Find where the given text appears and provide that cell's center as (X, Y) coordinate. 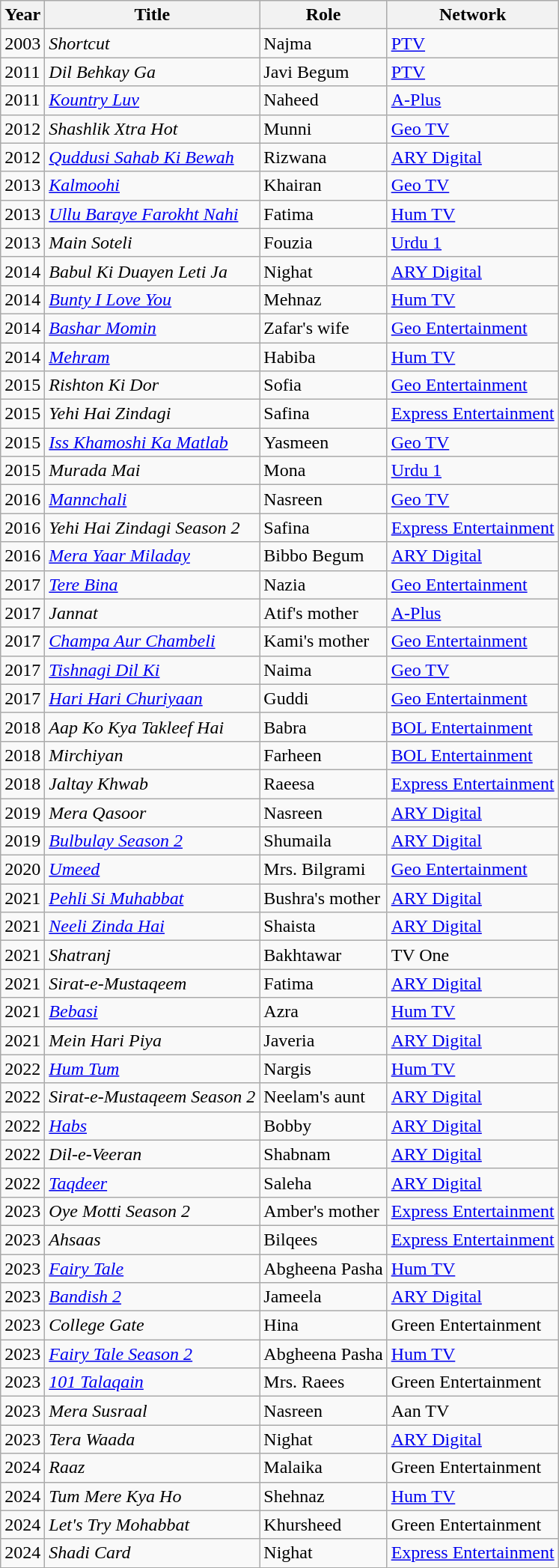
Jannat (153, 613)
Mera Qasoor (153, 812)
Saleha (323, 1183)
Raaz (153, 1468)
2003 (22, 43)
Shadi Card (153, 1553)
Farheen (323, 755)
Tere Bina (153, 585)
Network (473, 15)
Khursheed (323, 1525)
Javeria (323, 1040)
Rizwana (323, 157)
Yehi Hai Zindagi Season 2 (153, 528)
Year (22, 15)
Munni (323, 129)
Shashlik Xtra Hot (153, 129)
Malaika (323, 1468)
101 Talaqain (153, 1382)
Role (323, 15)
Mona (323, 471)
Shumaila (323, 841)
Taqdeer (153, 1183)
Atif's mother (323, 613)
Oye Motti Season 2 (153, 1211)
Tum Mere Kya Ho (153, 1496)
Hina (323, 1326)
Mehram (153, 357)
Let's Try Mohabbat (153, 1525)
Mera Yaar Miladay (153, 556)
Quddusi Sahab Ki Bewah (153, 157)
Title (153, 15)
Bakhtawar (323, 955)
Javi Begum (323, 72)
Umeed (153, 870)
Jaltay Khwab (153, 784)
Bilqees (323, 1239)
Zafar's wife (323, 328)
TV One (473, 955)
Mein Hari Piya (153, 1040)
Ahsaas (153, 1239)
Babul Ki Duayen Leti Ja (153, 271)
Kountry Luv (153, 100)
Khairan (323, 186)
Bobby (323, 1126)
Murada Mai (153, 471)
Bushra's mother (323, 898)
Bandish 2 (153, 1297)
Sirat-e-Mustaqeem Season 2 (153, 1097)
Ullu Baraye Farokht Nahi (153, 214)
Bunty I Love You (153, 299)
Nazia (323, 585)
Amber's mother (323, 1211)
Habiba (323, 357)
Yehi Hai Zindagi (153, 414)
Neelam's aunt (323, 1097)
Rishton Ki Dor (153, 385)
Shaista (323, 927)
Habs (153, 1126)
Azra (323, 1012)
Kami's mother (323, 641)
Dil Behkay Ga (153, 72)
Shabnam (323, 1154)
Mrs. Bilgrami (323, 870)
Yasmeen (323, 442)
Babra (323, 727)
Aan TV (473, 1411)
Main Soteli (153, 242)
Bebasi (153, 1012)
Hari Hari Churiyaan (153, 698)
Hum Tum (153, 1069)
Bashar Momin (153, 328)
Guddi (323, 698)
Sofia (323, 385)
Raeesa (323, 784)
Shortcut (153, 43)
Fairy Tale Season 2 (153, 1354)
Fairy Tale (153, 1269)
Shehnaz (323, 1496)
2020 (22, 870)
Bibbo Begum (323, 556)
Mirchiyan (153, 755)
College Gate (153, 1326)
Mrs. Raees (323, 1382)
Bulbulay Season 2 (153, 841)
Nargis (323, 1069)
Tishnagi Dil Ki (153, 670)
Najma (323, 43)
Champa Aur Chambeli (153, 641)
Kalmoohi (153, 186)
Tera Waada (153, 1439)
Dil-e-Veeran (153, 1154)
Aap Ko Kya Takleef Hai (153, 727)
Mannchali (153, 499)
Neeli Zinda Hai (153, 927)
Jameela (323, 1297)
Shatranj (153, 955)
Pehli Si Muhabbat (153, 898)
Mehnaz (323, 299)
Sirat-e-Mustaqeem (153, 983)
Naheed (323, 100)
Iss Khamoshi Ka Matlab (153, 442)
Mera Susraal (153, 1411)
Fouzia (323, 242)
Naima (323, 670)
